Return [x, y] of the center of cell containing provided text 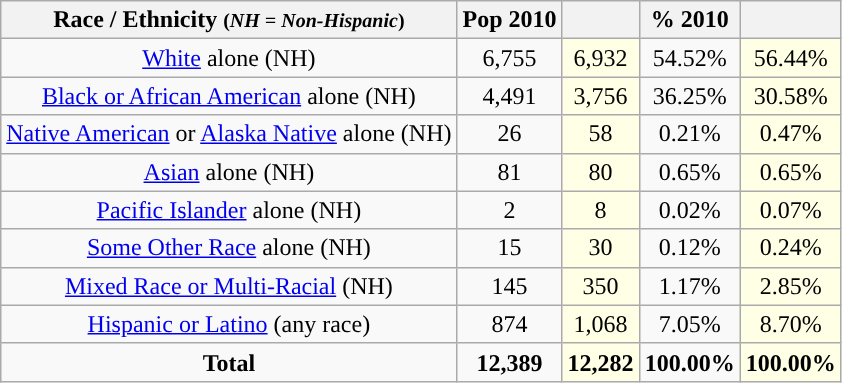
Some Other Race alone (NH) [229, 248]
874 [510, 324]
4,491 [510, 96]
80 [600, 172]
1.17% [690, 286]
Race / Ethnicity (NH = Non-Hispanic) [229, 20]
0.12% [690, 248]
81 [510, 172]
15 [510, 248]
White alone (NH) [229, 58]
12,389 [510, 362]
Native American or Alaska Native alone (NH) [229, 134]
Total [229, 362]
0.21% [690, 134]
Asian alone (NH) [229, 172]
0.07% [790, 210]
7.05% [690, 324]
56.44% [790, 58]
58 [600, 134]
Pop 2010 [510, 20]
0.47% [790, 134]
6,932 [600, 58]
30.58% [790, 96]
36.25% [690, 96]
2.85% [790, 286]
6,755 [510, 58]
Pacific Islander alone (NH) [229, 210]
1,068 [600, 324]
8.70% [790, 324]
54.52% [690, 58]
3,756 [600, 96]
% 2010 [690, 20]
350 [600, 286]
30 [600, 248]
145 [510, 286]
12,282 [600, 362]
0.02% [690, 210]
26 [510, 134]
Hispanic or Latino (any race) [229, 324]
8 [600, 210]
0.24% [790, 248]
Mixed Race or Multi-Racial (NH) [229, 286]
Black or African American alone (NH) [229, 96]
2 [510, 210]
